Search for the cell housing the specified text and yield its (x, y) center coordinate. 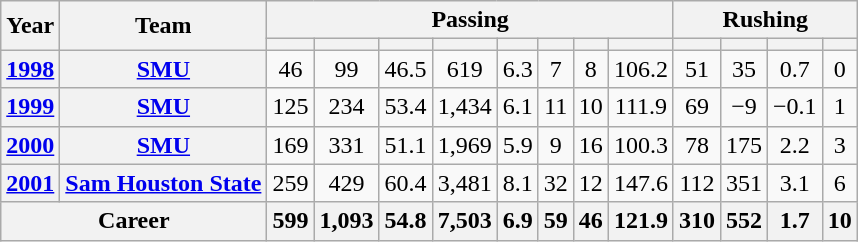
Passing (470, 20)
552 (744, 221)
1 (840, 107)
1,434 (464, 107)
53.4 (406, 107)
1.7 (796, 221)
Rushing (765, 20)
106.2 (640, 69)
169 (290, 145)
125 (290, 107)
2.2 (796, 145)
3 (840, 145)
175 (744, 145)
Year (30, 26)
0 (840, 69)
6 (840, 183)
8 (590, 69)
331 (346, 145)
12 (590, 183)
121.9 (640, 221)
7,503 (464, 221)
599 (290, 221)
60.4 (406, 183)
429 (346, 183)
−9 (744, 107)
35 (744, 69)
310 (696, 221)
100.3 (640, 145)
6.3 (518, 69)
Career (134, 221)
Sam Houston State (164, 183)
59 (556, 221)
16 (590, 145)
46.5 (406, 69)
1999 (30, 107)
78 (696, 145)
11 (556, 107)
1,969 (464, 145)
147.6 (640, 183)
619 (464, 69)
2000 (30, 145)
1998 (30, 69)
−0.1 (796, 107)
351 (744, 183)
6.9 (518, 221)
111.9 (640, 107)
9 (556, 145)
112 (696, 183)
1,093 (346, 221)
69 (696, 107)
99 (346, 69)
5.9 (518, 145)
51 (696, 69)
8.1 (518, 183)
6.1 (518, 107)
51.1 (406, 145)
54.8 (406, 221)
7 (556, 69)
2001 (30, 183)
0.7 (796, 69)
32 (556, 183)
3,481 (464, 183)
Team (164, 26)
234 (346, 107)
3.1 (796, 183)
259 (290, 183)
